From the cell containing the given text, extract its center point as (X, Y) coordinate. 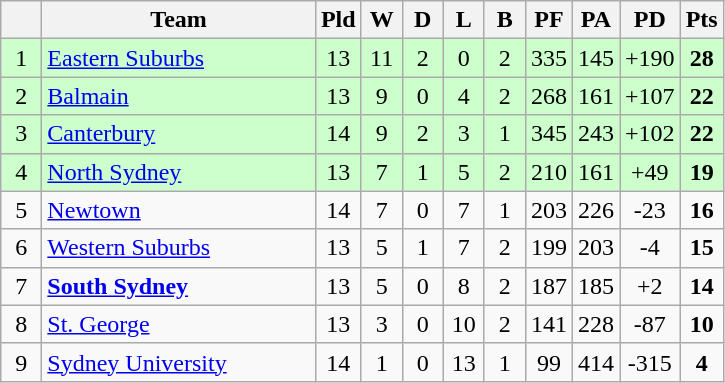
W (382, 20)
Western Suburbs (179, 248)
Canterbury (179, 134)
North Sydney (179, 172)
Team (179, 20)
145 (596, 58)
Pld (338, 20)
+190 (650, 58)
187 (548, 286)
St. George (179, 324)
243 (596, 134)
15 (702, 248)
185 (596, 286)
+107 (650, 96)
99 (548, 362)
19 (702, 172)
Balmain (179, 96)
335 (548, 58)
PF (548, 20)
199 (548, 248)
South Sydney (179, 286)
226 (596, 210)
16 (702, 210)
D (422, 20)
+2 (650, 286)
-315 (650, 362)
L (464, 20)
Newtown (179, 210)
414 (596, 362)
11 (382, 58)
Eastern Suburbs (179, 58)
28 (702, 58)
228 (596, 324)
Pts (702, 20)
PD (650, 20)
-87 (650, 324)
+102 (650, 134)
210 (548, 172)
-23 (650, 210)
+49 (650, 172)
Sydney University (179, 362)
345 (548, 134)
6 (22, 248)
PA (596, 20)
268 (548, 96)
141 (548, 324)
B (504, 20)
-4 (650, 248)
